Detect which cell encompasses the target text, then output its (x, y) center coordinate. 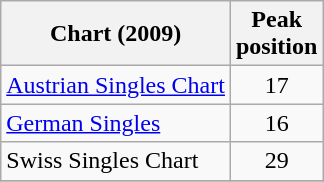
17 (276, 85)
German Singles (116, 123)
16 (276, 123)
Peakposition (276, 34)
29 (276, 161)
Chart (2009) (116, 34)
Austrian Singles Chart (116, 85)
Swiss Singles Chart (116, 161)
